Find where the given text appears and provide that cell's center as [x, y] coordinate. 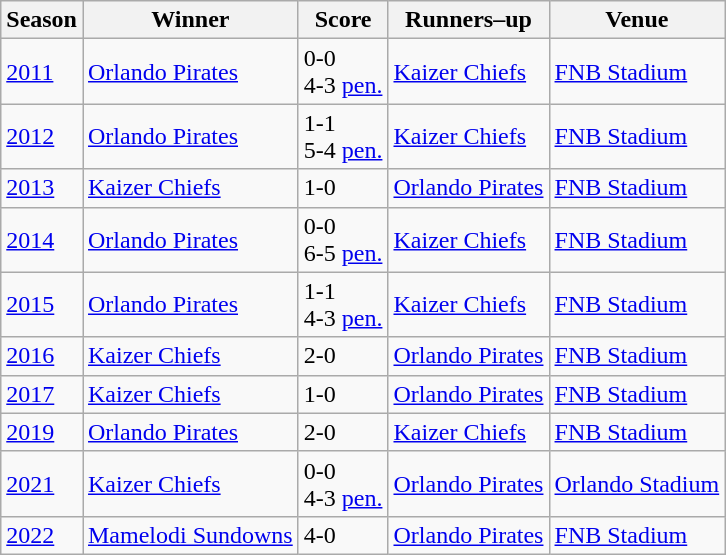
2011 [42, 72]
2021 [42, 484]
Orlando Stadium [637, 484]
2015 [42, 304]
4-0 [343, 535]
2019 [42, 432]
Season [42, 20]
2016 [42, 356]
1-14-3 pen. [343, 304]
Mamelodi Sundowns [190, 535]
Winner [190, 20]
1-15-4 pen. [343, 136]
2014 [42, 240]
Venue [637, 20]
2017 [42, 394]
2012 [42, 136]
0-06-5 pen. [343, 240]
Runners–up [468, 20]
2022 [42, 535]
Score [343, 20]
2013 [42, 188]
